From the cell containing the given text, extract its center point as [x, y] coordinate. 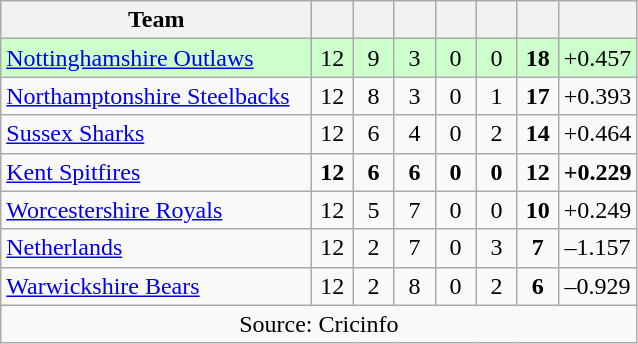
Warwickshire Bears [156, 286]
Kent Spitfires [156, 172]
18 [538, 58]
4 [414, 134]
Worcestershire Royals [156, 210]
9 [374, 58]
+0.229 [598, 172]
Team [156, 20]
1 [496, 96]
Sussex Sharks [156, 134]
+0.457 [598, 58]
Source: Cricinfo [319, 324]
–1.157 [598, 248]
Nottinghamshire Outlaws [156, 58]
+0.393 [598, 96]
+0.249 [598, 210]
5 [374, 210]
Northamptonshire Steelbacks [156, 96]
+0.464 [598, 134]
–0.929 [598, 286]
14 [538, 134]
10 [538, 210]
17 [538, 96]
Netherlands [156, 248]
